From the cell containing the given text, extract its center point as [x, y] coordinate. 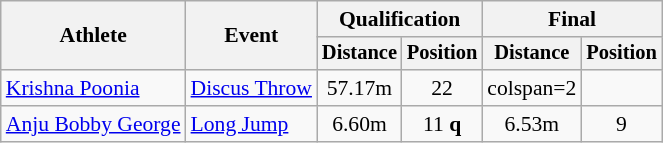
Anju Bobby George [94, 124]
Final [572, 19]
Athlete [94, 36]
11 q [442, 124]
6.60m [360, 124]
9 [621, 124]
Event [252, 36]
6.53m [532, 124]
Long Jump [252, 124]
22 [442, 88]
Discus Throw [252, 88]
Qualification [400, 19]
57.17m [360, 88]
colspan=2 [532, 88]
Krishna Poonia [94, 88]
